Search for the cell housing the specified text and yield its [X, Y] center coordinate. 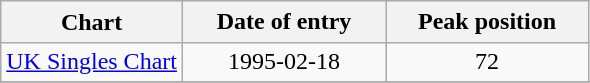
1995-02-18 [284, 62]
UK Singles Chart [92, 62]
Date of entry [284, 22]
Peak position [488, 22]
72 [488, 62]
Chart [92, 22]
